Find where the given text appears and provide that cell's center as [x, y] coordinate. 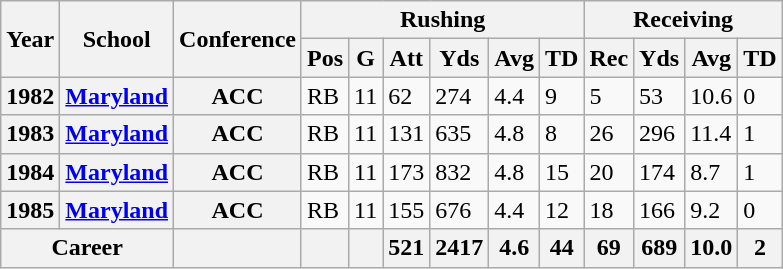
G [366, 58]
173 [406, 172]
676 [460, 210]
62 [406, 96]
5 [609, 96]
832 [460, 172]
274 [460, 96]
10.6 [712, 96]
689 [660, 248]
2 [760, 248]
1985 [30, 210]
174 [660, 172]
Rushing [442, 20]
15 [561, 172]
Pos [324, 58]
635 [460, 134]
Receiving [683, 20]
1984 [30, 172]
4.6 [514, 248]
12 [561, 210]
8.7 [712, 172]
9 [561, 96]
Att [406, 58]
Conference [238, 39]
Rec [609, 58]
11.4 [712, 134]
44 [561, 248]
155 [406, 210]
26 [609, 134]
10.0 [712, 248]
166 [660, 210]
18 [609, 210]
1983 [30, 134]
Career [88, 248]
School [117, 39]
296 [660, 134]
Year [30, 39]
2417 [460, 248]
1982 [30, 96]
20 [609, 172]
8 [561, 134]
521 [406, 248]
131 [406, 134]
9.2 [712, 210]
69 [609, 248]
53 [660, 96]
